Locate the cell with the specified text and output its [X, Y] center coordinate. 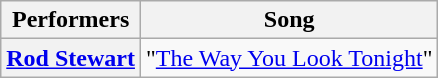
Song [289, 20]
Performers [71, 20]
Rod Stewart [71, 58]
"The Way You Look Tonight" [289, 58]
